Return [X, Y] of the center of cell containing provided text 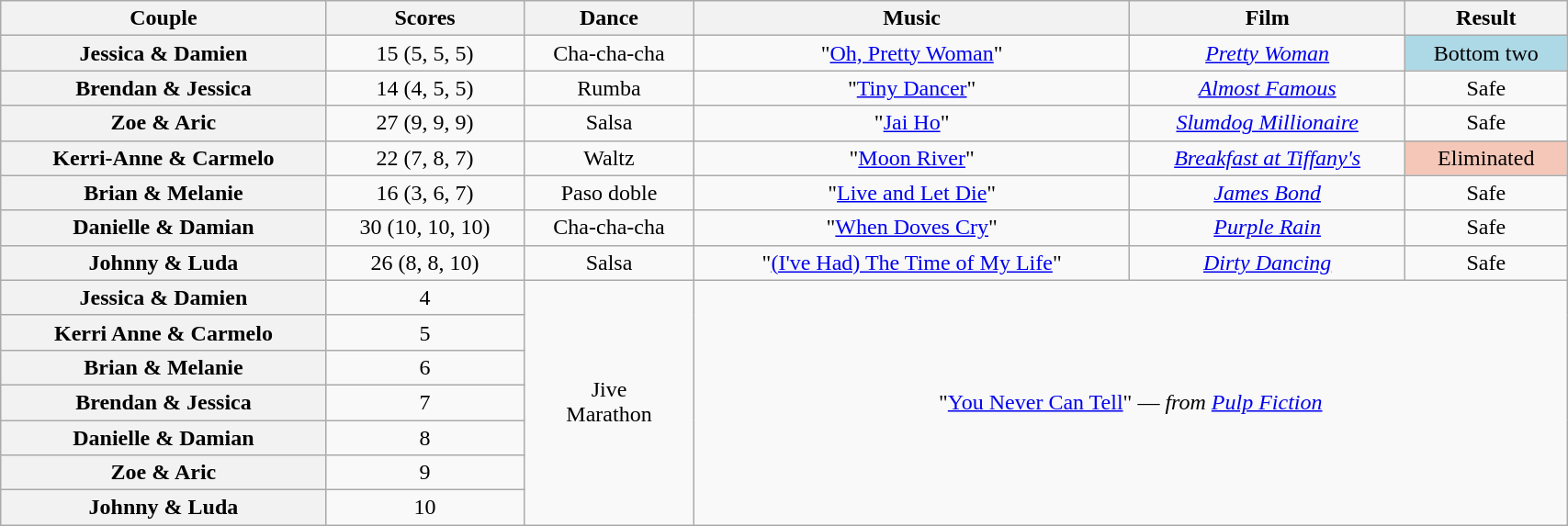
Paso doble [609, 193]
26 (8, 8, 10) [424, 263]
"Live and Let Die" [911, 193]
Result [1486, 18]
Scores [424, 18]
Film [1268, 18]
22 (7, 8, 7) [424, 158]
"Moon River" [911, 158]
9 [424, 473]
8 [424, 438]
Kerri-Anne & Carmelo [164, 158]
15 (5, 5, 5) [424, 53]
5 [424, 332]
Bottom two [1486, 53]
Kerri Anne & Carmelo [164, 332]
14 (4, 5, 5) [424, 88]
Dirty Dancing [1268, 263]
4 [424, 297]
27 (9, 9, 9) [424, 123]
Purple Rain [1268, 228]
7 [424, 402]
Almost Famous [1268, 88]
Dance [609, 18]
"(I've Had) The Time of My Life" [911, 263]
Slumdog Millionaire [1268, 123]
James Bond [1268, 193]
30 (10, 10, 10) [424, 228]
Waltz [609, 158]
16 (3, 6, 7) [424, 193]
"Jai Ho" [911, 123]
10 [424, 508]
Couple [164, 18]
JiveMarathon [609, 402]
"When Doves Cry" [911, 228]
"You Never Can Tell" — from Pulp Fiction [1131, 402]
"Tiny Dancer" [911, 88]
6 [424, 367]
"Oh, Pretty Woman" [911, 53]
Music [911, 18]
Breakfast at Tiffany's [1268, 158]
Eliminated [1486, 158]
Pretty Woman [1268, 53]
Rumba [609, 88]
